Search for the cell housing the specified text and yield its [x, y] center coordinate. 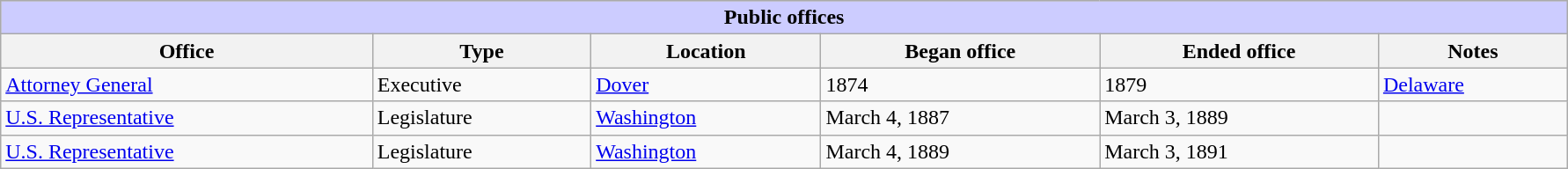
Type [481, 51]
March 3, 1891 [1239, 151]
Dover [706, 84]
Attorney General [187, 84]
1879 [1239, 84]
Public offices [785, 18]
March 4, 1887 [961, 118]
Ended office [1239, 51]
1874 [961, 84]
Delaware [1473, 84]
Notes [1473, 51]
Executive [481, 84]
Began office [961, 51]
March 4, 1889 [961, 151]
March 3, 1889 [1239, 118]
Location [706, 51]
Office [187, 51]
